Detect which cell encompasses the target text, then output its (X, Y) center coordinate. 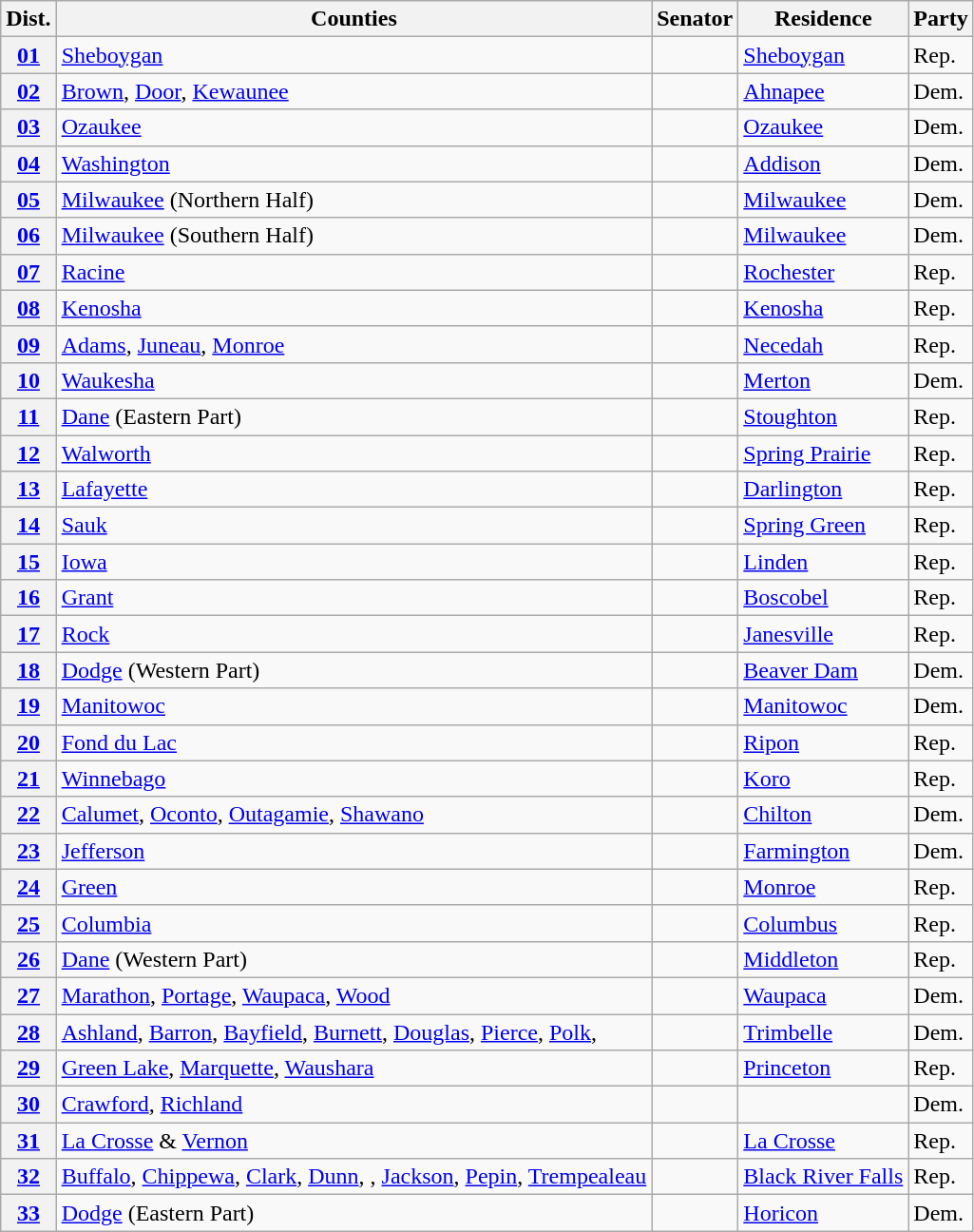
24 (29, 887)
Columbus (823, 923)
Addison (823, 164)
25 (29, 923)
29 (29, 1068)
Spring Green (823, 526)
Senator (696, 19)
Waupaca (823, 995)
08 (29, 308)
02 (29, 91)
Rochester (823, 272)
Spring Prairie (823, 453)
Merton (823, 380)
17 (29, 634)
11 (29, 416)
33 (29, 1213)
Crawford, Richland (353, 1105)
Dane (Eastern Part) (353, 416)
Janesville (823, 634)
Marathon, Portage, Waupaca, Wood (353, 995)
Necedah (823, 344)
14 (29, 526)
Princeton (823, 1068)
19 (29, 706)
Sauk (353, 526)
Walworth (353, 453)
26 (29, 959)
28 (29, 1031)
06 (29, 236)
Waukesha (353, 380)
13 (29, 490)
Ripon (823, 742)
Columbia (353, 923)
Milwaukee (Southern Half) (353, 236)
Jefferson (353, 851)
Winnebago (353, 779)
20 (29, 742)
Residence (823, 19)
04 (29, 164)
23 (29, 851)
Rock (353, 634)
Ashland, Barron, Bayfield, Burnett, Douglas, Pierce, Polk, (353, 1031)
Grant (353, 598)
Washington (353, 164)
03 (29, 127)
Dist. (29, 19)
Dodge (Western Part) (353, 670)
15 (29, 562)
Koro (823, 779)
Brown, Door, Kewaunee (353, 91)
Fond du Lac (353, 742)
12 (29, 453)
Counties (353, 19)
Chilton (823, 815)
La Crosse (823, 1141)
07 (29, 272)
Beaver Dam (823, 670)
05 (29, 200)
32 (29, 1177)
10 (29, 380)
18 (29, 670)
Milwaukee (Northern Half) (353, 200)
Racine (353, 272)
Dane (Western Part) (353, 959)
01 (29, 55)
Horicon (823, 1213)
27 (29, 995)
Dodge (Eastern Part) (353, 1213)
16 (29, 598)
Iowa (353, 562)
Middleton (823, 959)
Green (353, 887)
09 (29, 344)
Boscobel (823, 598)
Black River Falls (823, 1177)
Stoughton (823, 416)
21 (29, 779)
Party (941, 19)
Calumet, Oconto, Outagamie, Shawano (353, 815)
Green Lake, Marquette, Waushara (353, 1068)
Lafayette (353, 490)
Farmington (823, 851)
22 (29, 815)
Ahnapee (823, 91)
Linden (823, 562)
31 (29, 1141)
30 (29, 1105)
La Crosse & Vernon (353, 1141)
Monroe (823, 887)
Buffalo, Chippewa, Clark, Dunn, , Jackson, Pepin, Trempealeau (353, 1177)
Trimbelle (823, 1031)
Darlington (823, 490)
Adams, Juneau, Monroe (353, 344)
